Pinpoint the cell where the given text exists, returning its [X, Y] midpoint coordinate. 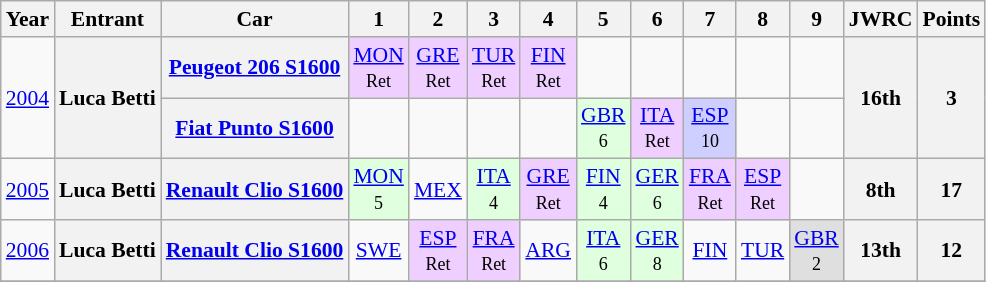
Entrant [108, 19]
Points [951, 19]
SWE [378, 250]
GBR6 [604, 128]
13th [881, 250]
GBR2 [816, 250]
16th [881, 98]
FIN [710, 250]
2 [438, 19]
2005 [28, 190]
5 [604, 19]
17 [951, 190]
MON5 [378, 190]
Year [28, 19]
4 [548, 19]
ESP10 [710, 128]
ARG [548, 250]
Fiat Punto S1600 [255, 128]
8 [762, 19]
2006 [28, 250]
6 [658, 19]
8th [881, 190]
ITA4 [494, 190]
Peugeot 206 S1600 [255, 68]
7 [710, 19]
1 [378, 19]
2004 [28, 98]
12 [951, 250]
FINRet [548, 68]
TURRet [494, 68]
FIN4 [604, 190]
GER6 [658, 190]
9 [816, 19]
GER8 [658, 250]
MONRet [378, 68]
MEX [438, 190]
JWRC [881, 19]
ITARet [658, 128]
ITA6 [604, 250]
Car [255, 19]
TUR [762, 250]
